Pinpoint the cell where the given text exists, returning its [x, y] midpoint coordinate. 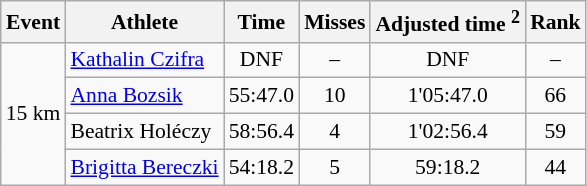
Brigitta Bereczki [144, 167]
10 [334, 96]
44 [556, 167]
Anna Bozsik [144, 96]
58:56.4 [262, 132]
55:47.0 [262, 96]
Adjusted time 2 [448, 22]
Athlete [144, 22]
5 [334, 167]
54:18.2 [262, 167]
59 [556, 132]
Misses [334, 22]
1'02:56.4 [448, 132]
66 [556, 96]
Event [34, 22]
Time [262, 22]
4 [334, 132]
1'05:47.0 [448, 96]
Beatrix Holéczy [144, 132]
15 km [34, 113]
Rank [556, 22]
59:18.2 [448, 167]
Kathalin Czifra [144, 60]
